Output the [X, Y] coordinate of the center of the cell containing the given text.  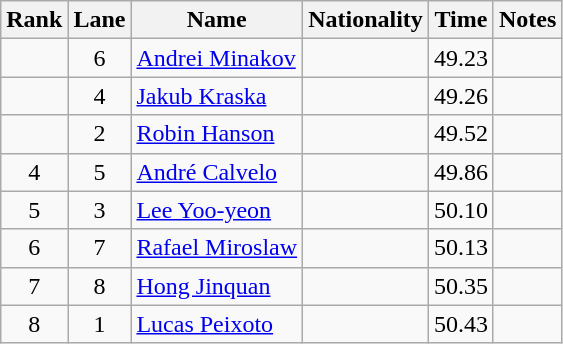
André Calvelo [217, 172]
Lucas Peixoto [217, 324]
50.35 [460, 286]
49.23 [460, 58]
50.43 [460, 324]
1 [100, 324]
50.13 [460, 248]
Jakub Kraska [217, 96]
Andrei Minakov [217, 58]
Lee Yoo-yeon [217, 210]
49.52 [460, 134]
Nationality [366, 20]
50.10 [460, 210]
2 [100, 134]
Robin Hanson [217, 134]
Rank [34, 20]
Lane [100, 20]
3 [100, 210]
Name [217, 20]
49.86 [460, 172]
Hong Jinquan [217, 286]
Rafael Miroslaw [217, 248]
Notes [527, 20]
Time [460, 20]
49.26 [460, 96]
